Return the (x, y) coordinate for the center point of the cell that contains the specified text.  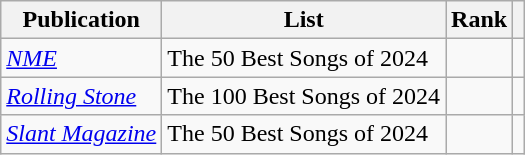
Rank (480, 20)
List (304, 20)
Publication (82, 20)
Slant Magazine (82, 134)
Rolling Stone (82, 96)
The 100 Best Songs of 2024 (304, 96)
NME (82, 58)
